Capture the cell that displays the provided text and extract its [x, y] central coordinate. 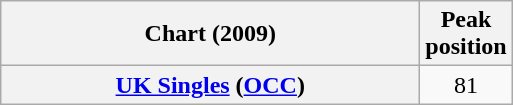
Chart (2009) [210, 34]
Peakposition [466, 34]
81 [466, 85]
UK Singles (OCC) [210, 85]
